Capture the cell that displays the provided text and extract its (x, y) central coordinate. 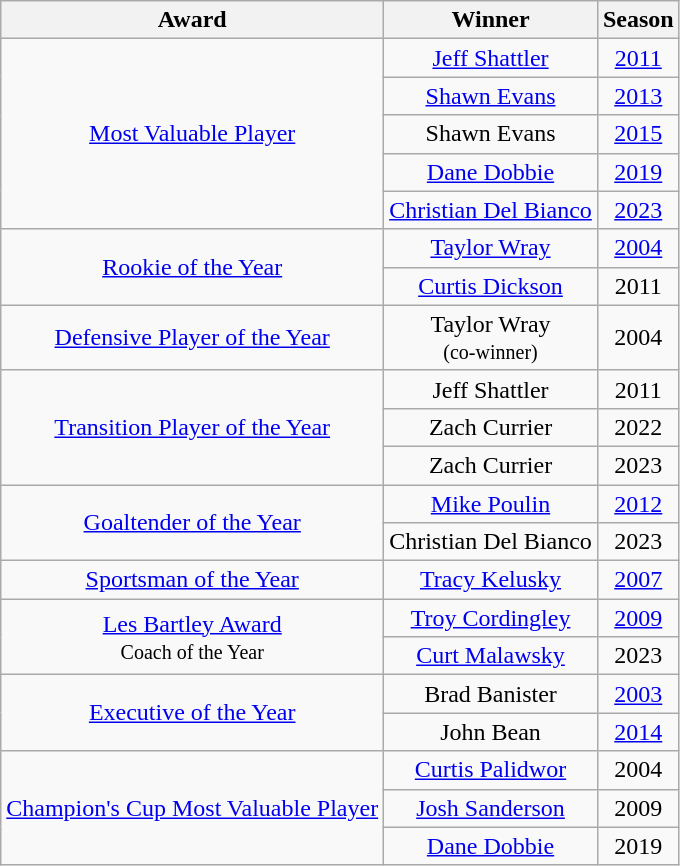
Most Valuable Player (192, 134)
Troy Cordingley (491, 618)
Winner (491, 20)
2013 (638, 96)
Sportsman of the Year (192, 580)
Award (192, 20)
Brad Banister (491, 694)
2012 (638, 503)
Curtis Palidwor (491, 770)
Les Bartley AwardCoach of the Year (192, 637)
Mike Poulin (491, 503)
Taylor Wray(co-winner) (491, 338)
Season (638, 20)
Goaltender of the Year (192, 522)
Champion's Cup Most Valuable Player (192, 808)
2022 (638, 427)
2015 (638, 134)
2007 (638, 580)
Taylor Wray (491, 248)
Executive of the Year (192, 713)
Defensive Player of the Year (192, 338)
John Bean (491, 732)
2003 (638, 694)
Tracy Kelusky (491, 580)
Curt Malawsky (491, 656)
2014 (638, 732)
Josh Sanderson (491, 808)
Curtis Dickson (491, 286)
Transition Player of the Year (192, 427)
Rookie of the Year (192, 267)
